Extract the [X, Y] coordinate from the center of the cell holding the provided text.  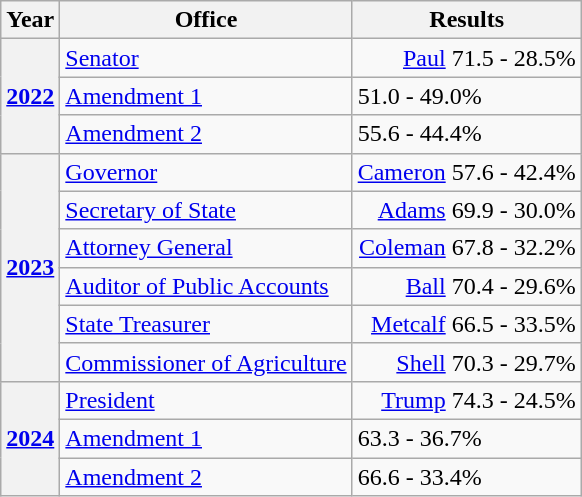
51.0 - 49.0% [466, 96]
Attorney General [206, 248]
Metcalf 66.5 - 33.5% [466, 324]
Results [466, 20]
Auditor of Public Accounts [206, 286]
Commissioner of Agriculture [206, 362]
Senator [206, 58]
2024 [30, 438]
Trump 74.3 - 24.5% [466, 400]
Cameron 57.6 - 42.4% [466, 172]
Secretary of State [206, 210]
55.6 - 44.4% [466, 134]
2022 [30, 96]
Paul 71.5 - 28.5% [466, 58]
Coleman 67.8 - 32.2% [466, 248]
Governor [206, 172]
2023 [30, 267]
Ball 70.4 - 29.6% [466, 286]
President [206, 400]
66.6 - 33.4% [466, 477]
Office [206, 20]
63.3 - 36.7% [466, 438]
Year [30, 20]
State Treasurer [206, 324]
Shell 70.3 - 29.7% [466, 362]
Adams 69.9 - 30.0% [466, 210]
